Provide the (x, y) coordinate of the cell's center where the given text is located.  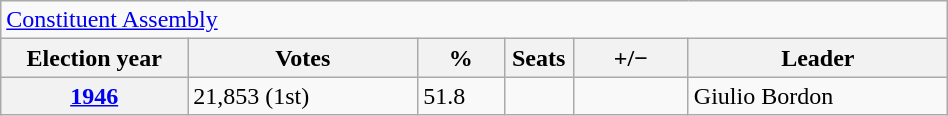
Seats (538, 58)
51.8 (461, 96)
Votes (303, 58)
+/− (630, 58)
Giulio Bordon (818, 96)
Leader (818, 58)
1946 (94, 96)
% (461, 58)
21,853 (1st) (303, 96)
Election year (94, 58)
Constituent Assembly (474, 20)
